Capture the cell that displays the provided text and extract its [x, y] central coordinate. 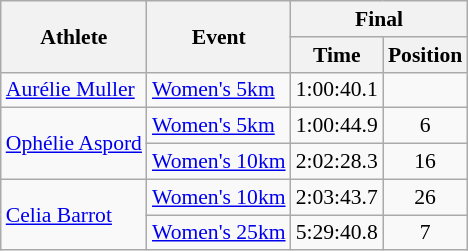
Final [380, 19]
5:29:40.8 [337, 233]
1:00:40.1 [337, 90]
Athlete [74, 36]
16 [425, 162]
6 [425, 126]
Celia Barrot [74, 214]
2:02:28.3 [337, 162]
Time [337, 55]
1:00:44.9 [337, 126]
Ophélie Aspord [74, 144]
2:03:43.7 [337, 197]
Women's 25km [219, 233]
26 [425, 197]
Position [425, 55]
7 [425, 233]
Event [219, 36]
Aurélie Muller [74, 90]
